Provide the [X, Y] coordinate of the cell's center where the given text is located.  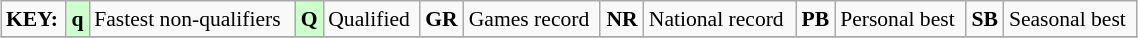
Games record [532, 19]
NR [622, 19]
q [78, 19]
Personal best [900, 19]
Q [309, 19]
Fastest non-qualifiers [192, 19]
SB [985, 19]
GR [442, 19]
PB [816, 19]
Seasonal best [1070, 19]
KEY: [34, 19]
Qualified [371, 19]
National record [720, 19]
